From the cell containing the given text, extract its center point as (X, Y) coordinate. 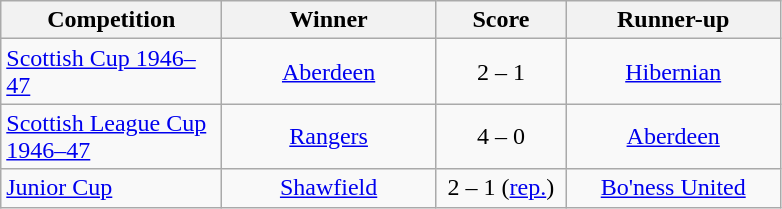
Scottish Cup 1946–47 (112, 72)
Runner-up (673, 20)
Junior Cup (112, 188)
4 – 0 (500, 136)
Score (500, 20)
2 – 1 (rep.) (500, 188)
Hibernian (673, 72)
2 – 1 (500, 72)
Shawfield (329, 188)
Winner (329, 20)
Rangers (329, 136)
Competition (112, 20)
Bo'ness United (673, 188)
Scottish League Cup 1946–47 (112, 136)
